Scan for the cell matching the given text and deliver its [X, Y] coordinate at center. 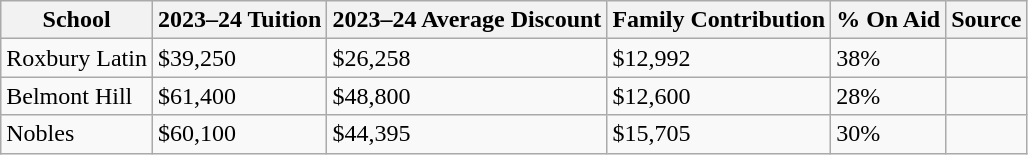
$44,395 [467, 134]
$61,400 [239, 96]
$12,992 [719, 58]
38% [888, 58]
2023–24 Tuition [239, 20]
2023–24 Average Discount [467, 20]
Nobles [77, 134]
$60,100 [239, 134]
% On Aid [888, 20]
$48,800 [467, 96]
Source [986, 20]
28% [888, 96]
Belmont Hill [77, 96]
$12,600 [719, 96]
Family Contribution [719, 20]
$15,705 [719, 134]
Roxbury Latin [77, 58]
$26,258 [467, 58]
School [77, 20]
$39,250 [239, 58]
30% [888, 134]
